Provide the (x, y) coordinate of the cell's center where the given text is located.  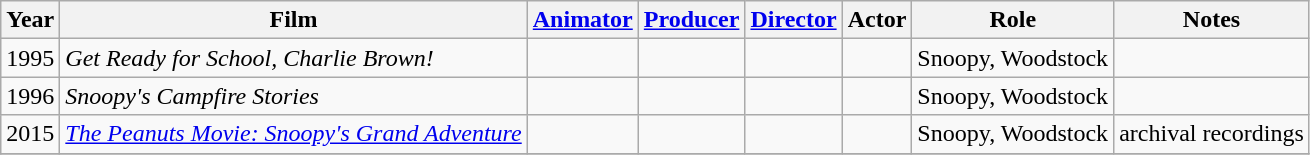
Notes (1212, 20)
Role (1013, 20)
1995 (30, 58)
Actor (877, 20)
2015 (30, 134)
The Peanuts Movie: Snoopy's Grand Adventure (294, 134)
Snoopy's Campfire Stories (294, 96)
archival recordings (1212, 134)
Director (794, 20)
Get Ready for School, Charlie Brown! (294, 58)
Year (30, 20)
Animator (582, 20)
Film (294, 20)
Producer (692, 20)
1996 (30, 96)
